Locate the cell with the specified text and output its [X, Y] center coordinate. 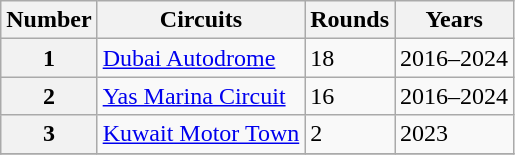
Rounds [350, 20]
Yas Marina Circuit [201, 96]
Kuwait Motor Town [201, 134]
16 [350, 96]
1 [49, 58]
Number [49, 20]
18 [350, 58]
Dubai Autodrome [201, 58]
Circuits [201, 20]
2023 [454, 134]
Years [454, 20]
3 [49, 134]
